Determine the [x, y] coordinate at the center of the cell enclosing the given text.  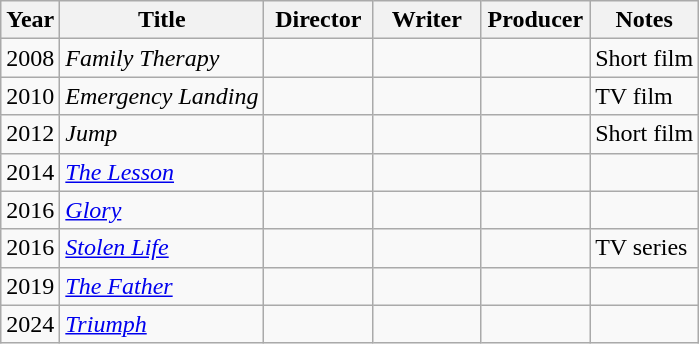
TV film [644, 96]
Triumph [162, 324]
2019 [30, 286]
Producer [536, 20]
2024 [30, 324]
2012 [30, 134]
Director [318, 20]
2010 [30, 96]
The Lesson [162, 172]
2014 [30, 172]
Notes [644, 20]
Emergency Landing [162, 96]
Year [30, 20]
Glory [162, 210]
Jump [162, 134]
Writer [428, 20]
Stolen Life [162, 248]
The Father [162, 286]
Title [162, 20]
TV series [644, 248]
2008 [30, 58]
Family Therapy [162, 58]
